Search for the cell housing the specified text and yield its (X, Y) center coordinate. 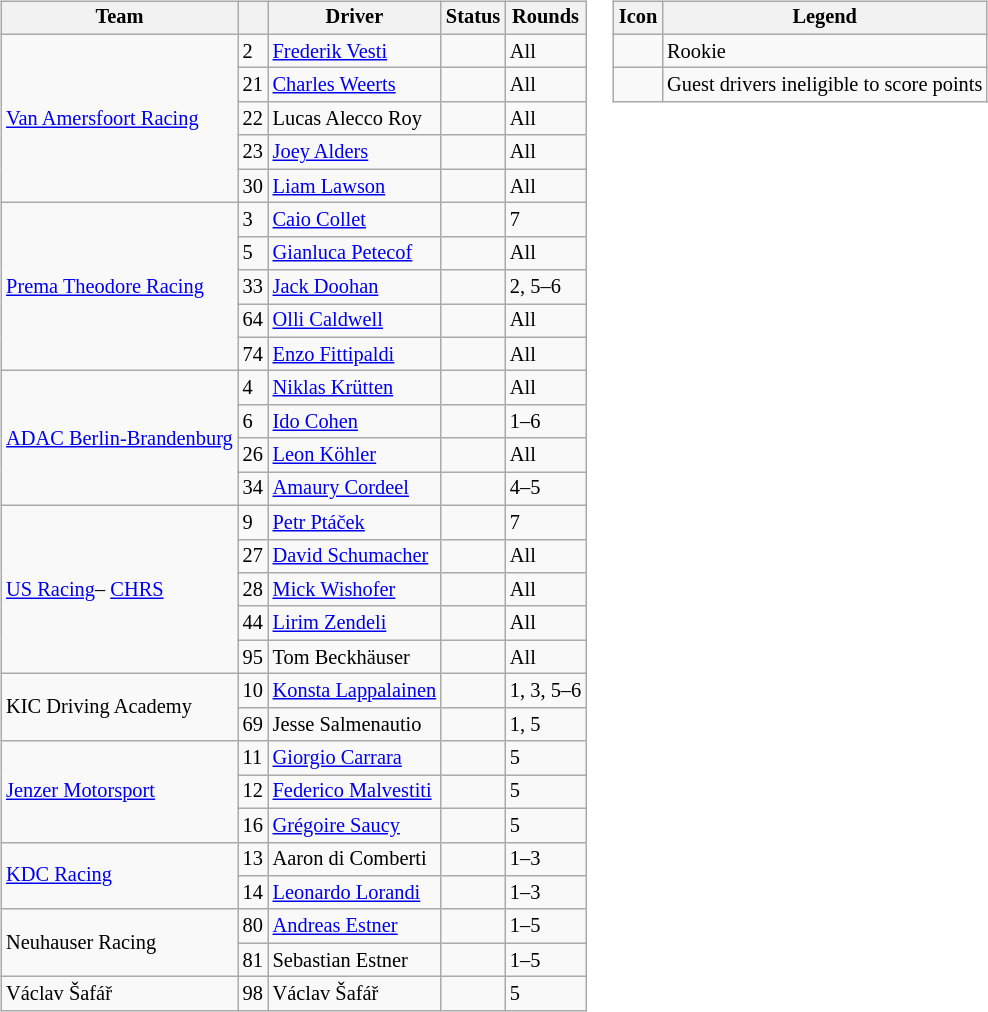
28 (253, 590)
44 (253, 623)
Leonardo Lorandi (354, 893)
Charles Weerts (354, 85)
Jenzer Motorsport (119, 792)
Rookie (824, 51)
Joey Alders (354, 152)
34 (253, 489)
4–5 (546, 489)
Prema Theodore Racing (119, 287)
4 (253, 388)
Sebastian Estner (354, 960)
23 (253, 152)
64 (253, 321)
Olli Caldwell (354, 321)
Andreas Estner (354, 926)
Amaury Cordeel (354, 489)
33 (253, 287)
Tom Beckhäuser (354, 657)
Team (119, 18)
Guest drivers ineligible to score points (824, 85)
Konsta Lappalainen (354, 691)
Niklas Krütten (354, 388)
Legend (824, 18)
Grégoire Saucy (354, 825)
Jesse Salmenautio (354, 724)
Petr Ptáček (354, 522)
Neuhauser Racing (119, 942)
80 (253, 926)
22 (253, 119)
2, 5–6 (546, 287)
1, 5 (546, 724)
Status (473, 18)
13 (253, 859)
Rounds (546, 18)
14 (253, 893)
US Racing– CHRS (119, 589)
Liam Lawson (354, 186)
KDC Racing (119, 876)
Driver (354, 18)
3 (253, 220)
95 (253, 657)
30 (253, 186)
12 (253, 792)
Frederik Vesti (354, 51)
Ido Cohen (354, 422)
98 (253, 994)
6 (253, 422)
Federico Malvestiti (354, 792)
81 (253, 960)
74 (253, 354)
Leon Köhler (354, 455)
KIC Driving Academy (119, 708)
Lucas Alecco Roy (354, 119)
Mick Wishofer (354, 590)
Jack Doohan (354, 287)
Lirim Zendeli (354, 623)
9 (253, 522)
ADAC Berlin-Brandenburg (119, 438)
David Schumacher (354, 556)
1–6 (546, 422)
Giorgio Carrara (354, 758)
27 (253, 556)
69 (253, 724)
1, 3, 5–6 (546, 691)
2 (253, 51)
11 (253, 758)
10 (253, 691)
Van Amersfoort Racing (119, 118)
26 (253, 455)
21 (253, 85)
16 (253, 825)
Gianluca Petecof (354, 253)
Aaron di Comberti (354, 859)
Caio Collet (354, 220)
Enzo Fittipaldi (354, 354)
Icon (638, 18)
